Output the [X, Y] coordinate of the center of the cell containing the given text.  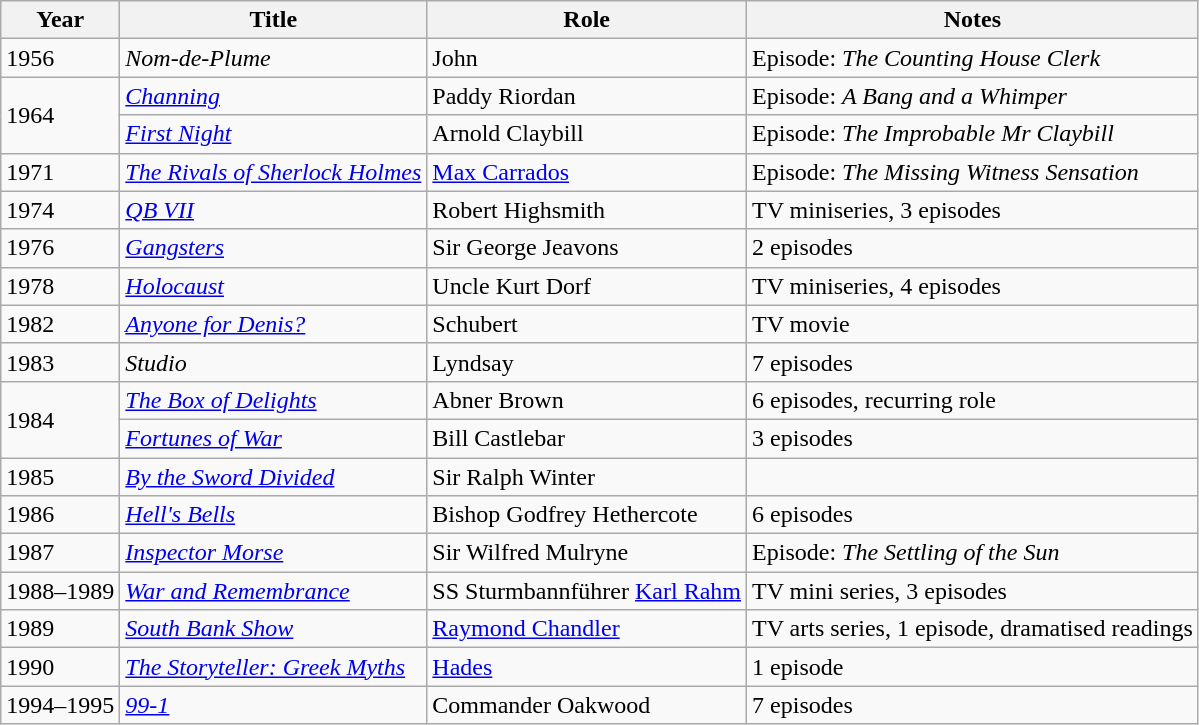
Hell's Bells [274, 515]
Lyndsay [587, 362]
1988–1989 [60, 591]
1974 [60, 210]
1956 [60, 58]
Max Carrados [587, 172]
Robert Highsmith [587, 210]
TV miniseries, 4 episodes [973, 286]
1989 [60, 629]
Bishop Godfrey Hethercote [587, 515]
6 episodes, recurring role [973, 400]
Notes [973, 20]
QB VII [274, 210]
Schubert [587, 324]
War and Remembrance [274, 591]
1994–1995 [60, 705]
Title [274, 20]
1971 [60, 172]
1987 [60, 553]
By the Sword Divided [274, 477]
Sir George Jeavons [587, 248]
Nom-de-Plume [274, 58]
Episode: The Missing Witness Sensation [973, 172]
1978 [60, 286]
South Bank Show [274, 629]
Role [587, 20]
Sir Ralph Winter [587, 477]
Fortunes of War [274, 438]
Arnold Claybill [587, 134]
1 episode [973, 667]
Sir Wilfred Mulryne [587, 553]
Episode: The Improbable Mr Claybill [973, 134]
TV arts series, 1 episode, dramatised readings [973, 629]
Abner Brown [587, 400]
Uncle Kurt Dorf [587, 286]
Episode: The Settling of the Sun [973, 553]
TV miniseries, 3 episodes [973, 210]
1982 [60, 324]
1990 [60, 667]
1964 [60, 115]
The Rivals of Sherlock Holmes [274, 172]
3 episodes [973, 438]
Episode: A Bang and a Whimper [973, 96]
1985 [60, 477]
Channing [274, 96]
John [587, 58]
Paddy Riordan [587, 96]
Gangsters [274, 248]
1986 [60, 515]
1984 [60, 419]
Inspector Morse [274, 553]
6 episodes [973, 515]
Studio [274, 362]
The Storyteller: Greek Myths [274, 667]
Year [60, 20]
Anyone for Denis? [274, 324]
Raymond Chandler [587, 629]
Bill Castlebar [587, 438]
2 episodes [973, 248]
SS Sturmbannführer Karl Rahm [587, 591]
Holocaust [274, 286]
Hades [587, 667]
The Box of Delights [274, 400]
First Night [274, 134]
1983 [60, 362]
Episode: The Counting House Clerk [973, 58]
TV mini series, 3 episodes [973, 591]
TV movie [973, 324]
Commander Oakwood [587, 705]
1976 [60, 248]
99-1 [274, 705]
